Search for the cell housing the specified text and yield its (x, y) center coordinate. 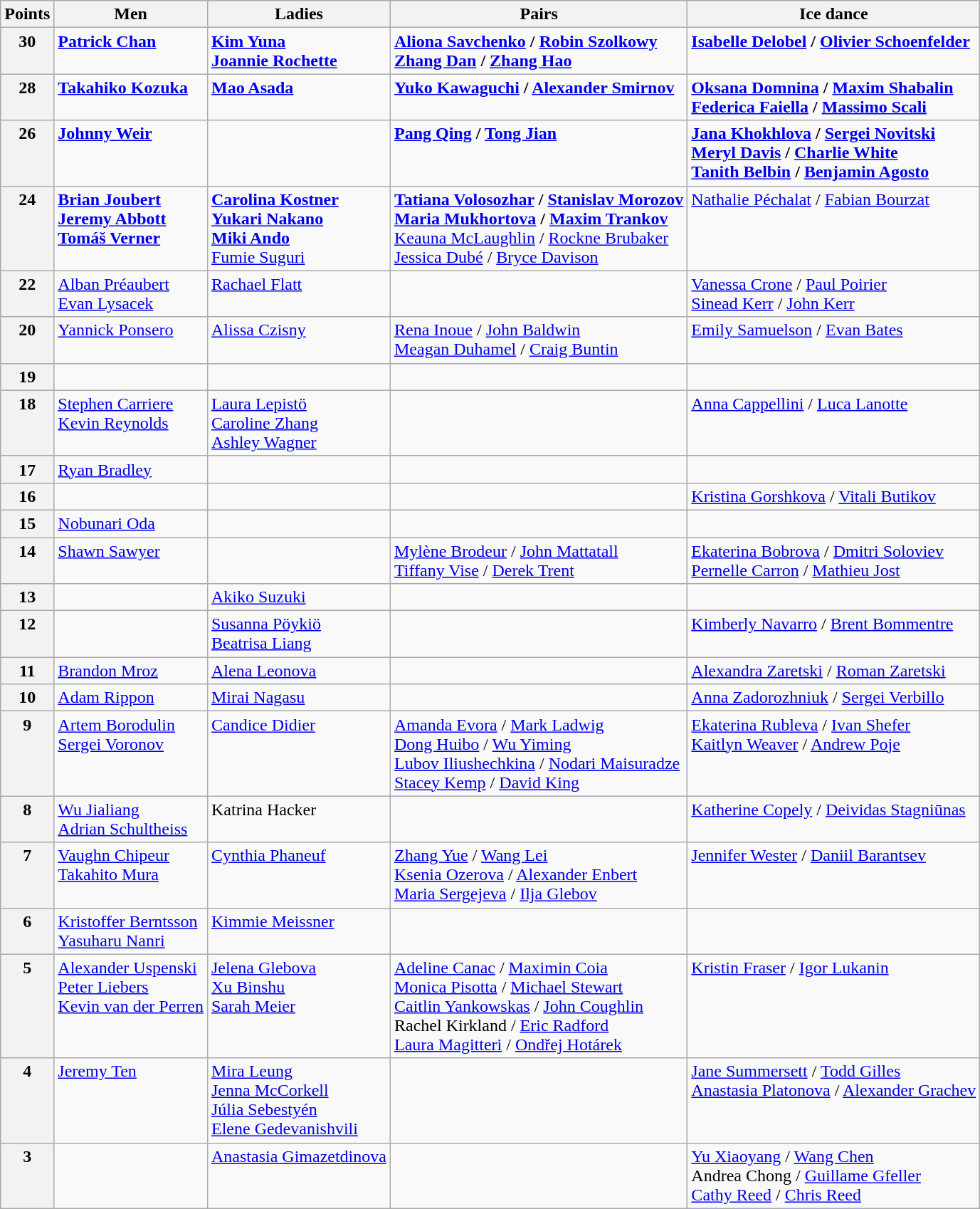
Alexander Uspenski Peter Liebers Kevin van der Perren (131, 1006)
Kim Yuna Joannie Rochette (299, 51)
Carolina Kostner Yukari Nakano Miki Ando Fumie Suguri (299, 228)
Jane Summersett / Todd Gilles Anastasia Platonova / Alexander Grachev (834, 1101)
Katherine Copely / Deividas Stagniūnas (834, 819)
4 (27, 1101)
Alissa Czisny (299, 340)
15 (27, 523)
Patrick Chan (131, 51)
Kristoffer Berntsson Yasuharu Nanri (131, 931)
Zhang Yue / Wang Lei Ksenia Ozerova / Alexander Enbert Maria Sergejeva / Ilja Glebov (538, 875)
12 (27, 634)
Vanessa Crone / Paul Poirier Sinead Kerr / John Kerr (834, 293)
5 (27, 1006)
Brandon Mroz (131, 671)
Jelena Glebova Xu Binshu Sarah Meier (299, 1006)
Jennifer Wester / Daniil Barantsev (834, 875)
11 (27, 671)
Alban Préaubert Evan Lysacek (131, 293)
Yannick Ponsero (131, 340)
Isabelle Delobel / Olivier Schoenfelder (834, 51)
Emily Samuelson / Evan Bates (834, 340)
Ryan Bradley (131, 469)
24 (27, 228)
Anastasia Gimazetdinova (299, 1176)
Men (131, 14)
7 (27, 875)
Yu Xiaoyang / Wang Chen Andrea Chong / Guillame Gfeller Cathy Reed / Chris Reed (834, 1176)
Susanna Pöykiö Beatrisa Liang (299, 634)
Ekaterina Bobrova / Dmitri Soloviev Pernelle Carron / Mathieu Jost (834, 560)
Pang Qing / Tong Jian (538, 153)
20 (27, 340)
Mirai Nagasu (299, 698)
6 (27, 931)
Kimberly Navarro / Brent Bommentre (834, 634)
Anna Zadorozhniuk / Sergei Verbillo (834, 698)
10 (27, 698)
Nathalie Péchalat / Fabian Bourzat (834, 228)
Ekaterina Rubleva / Ivan Shefer Kaitlyn Weaver / Andrew Poje (834, 753)
19 (27, 377)
9 (27, 753)
28 (27, 97)
Kristin Fraser / Igor Lukanin (834, 1006)
Amanda Evora / Mark Ladwig Dong Huibo / Wu Yiming Lubov Iliushechkina / Nodari Maisuradze Stacey Kemp / David King (538, 753)
3 (27, 1176)
Alexandra Zaretski / Roman Zaretski (834, 671)
Stephen Carriere Kevin Reynolds (131, 423)
Brian Joubert Jeremy Abbott Tomáš Verner (131, 228)
13 (27, 597)
Mylène Brodeur / John Mattatall Tiffany Vise / Derek Trent (538, 560)
Points (27, 14)
Nobunari Oda (131, 523)
Rena Inoue / John Baldwin Meagan Duhamel / Craig Buntin (538, 340)
Cynthia Phaneuf (299, 875)
Jana Khokhlova / Sergei Novitski Meryl Davis / Charlie White Tanith Belbin / Benjamin Agosto (834, 153)
Ladies (299, 14)
Alena Leonova (299, 671)
Johnny Weir (131, 153)
Rachael Flatt (299, 293)
18 (27, 423)
Artem Borodulin Sergei Voronov (131, 753)
Akiko Suzuki (299, 597)
Pairs (538, 14)
Aliona Savchenko / Robin Szolkowy Zhang Dan / Zhang Hao (538, 51)
Tatiana Volosozhar / Stanislav Morozov Maria Mukhortova / Maxim Trankov Keauna McLaughlin / Rockne Brubaker Jessica Dubé / Bryce Davison (538, 228)
Takahiko Kozuka (131, 97)
Yuko Kawaguchi / Alexander Smirnov (538, 97)
Katrina Hacker (299, 819)
Jeremy Ten (131, 1101)
8 (27, 819)
30 (27, 51)
Candice Didier (299, 753)
Wu Jialiang Adrian Schultheiss (131, 819)
Mira Leung Jenna McCorkell Júlia Sebestyén Elene Gedevanishvili (299, 1101)
Kristina Gorshkova / Vitali Butikov (834, 496)
Vaughn Chipeur Takahito Mura (131, 875)
Oksana Domnina / Maxim Shabalin Federica Faiella / Massimo Scali (834, 97)
26 (27, 153)
22 (27, 293)
Anna Cappellini / Luca Lanotte (834, 423)
Kimmie Meissner (299, 931)
Shawn Sawyer (131, 560)
Mao Asada (299, 97)
Adam Rippon (131, 698)
Ice dance (834, 14)
16 (27, 496)
Laura Lepistö Caroline Zhang Ashley Wagner (299, 423)
17 (27, 469)
14 (27, 560)
